Search for the cell housing the specified text and yield its (x, y) center coordinate. 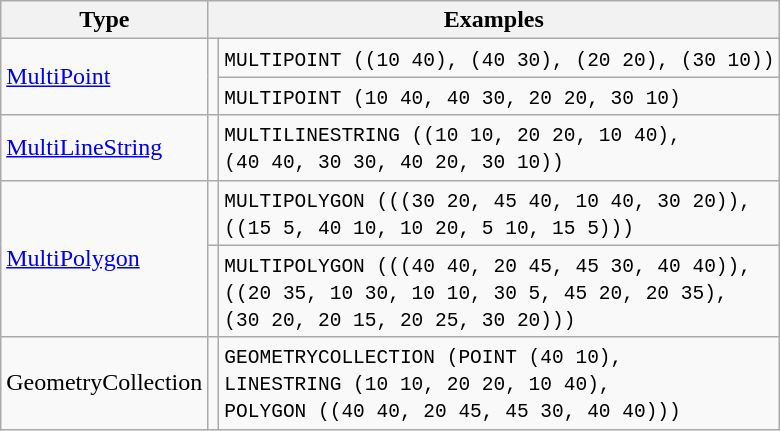
MultiLineString (104, 148)
MULTIPOLYGON (((30 20, 45 40, 10 40, 30 20)), ((15 5, 40 10, 10 20, 5 10, 15 5))) (500, 212)
GEOMETRYCOLLECTION (POINT (40 10), LINESTRING (10 10, 20 20, 10 40), POLYGON ((40 40, 20 45, 45 30, 40 40))) (500, 383)
MULTIPOINT (10 40, 40 30, 20 20, 30 10) (500, 96)
Type (104, 20)
MultiPoint (104, 77)
MULTIPOLYGON (((40 40, 20 45, 45 30, 40 40)), ((20 35, 10 30, 10 10, 30 5, 45 20, 20 35), (30 20, 20 15, 20 25, 30 20))) (500, 291)
Examples (494, 20)
MULTIPOINT ((10 40), (40 30), (20 20), (30 10)) (500, 58)
GeometryCollection (104, 383)
MULTILINESTRING ((10 10, 20 20, 10 40), (40 40, 30 30, 40 20, 30 10)) (500, 148)
MultiPolygon (104, 258)
